Detect which cell encompasses the target text, then output its [X, Y] center coordinate. 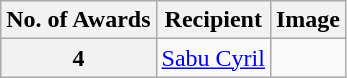
Sabu Cyril [213, 58]
No. of Awards [78, 20]
Recipient [213, 20]
Image [308, 20]
4 [78, 58]
